Scan for the cell matching the given text and deliver its (X, Y) coordinate at center. 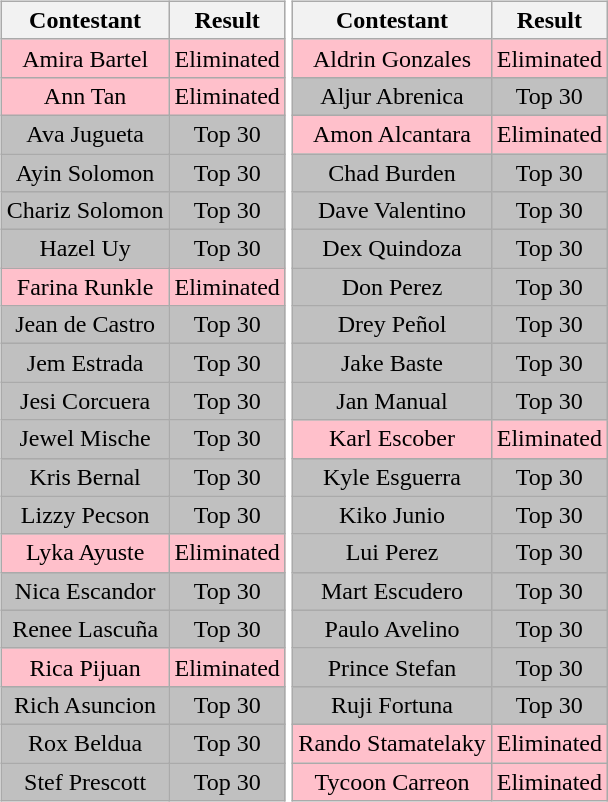
Jake Baste (392, 363)
Stef Prescott (85, 781)
Dex Quindoza (392, 249)
Kyle Esguerra (392, 477)
Ayin Solomon (85, 173)
Jewel Mische (85, 439)
Renee Lascuña (85, 629)
Drey Peñol (392, 325)
Jem Estrada (85, 363)
Ann Tan (85, 96)
Amon Alcantara (392, 134)
Rando Stamatelaky (392, 743)
Paulo Avelino (392, 629)
Lyka Ayuste (85, 553)
Chariz Solomon (85, 211)
Aljur Abrenica (392, 96)
Lizzy Pecson (85, 515)
Rox Beldua (85, 743)
Mart Escudero (392, 591)
Jean de Castro (85, 325)
Prince Stefan (392, 667)
Jan Manual (392, 401)
Hazel Uy (85, 249)
Don Perez (392, 287)
Ava Jugueta (85, 134)
Chad Burden (392, 173)
Nica Escandor (85, 591)
Kris Bernal (85, 477)
Farina Runkle (85, 287)
Lui Perez (392, 553)
Amira Bartel (85, 58)
Rich Asuncion (85, 705)
Tycoon Carreon (392, 781)
Kiko Junio (392, 515)
Ruji Fortuna (392, 705)
Dave Valentino (392, 211)
Karl Escober (392, 439)
Aldrin Gonzales (392, 58)
Jesi Corcuera (85, 401)
Rica Pijuan (85, 667)
